Locate the cell with the specified text and output its (x, y) center coordinate. 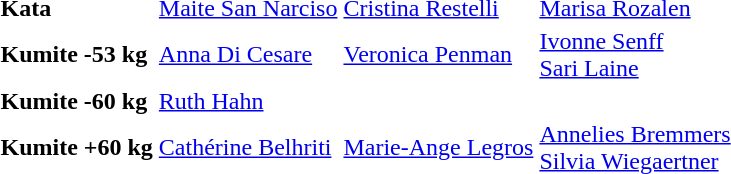
Anna Di Cesare (248, 54)
Veronica Penman (438, 54)
Ruth Hahn (248, 101)
